Locate the cell with the specified text and output its (x, y) center coordinate. 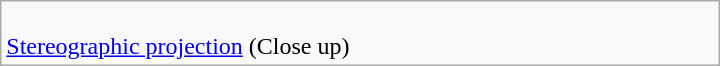
Stereographic projection (Close up) (360, 34)
